Identify which cell holds the provided text, then report its (x, y) central coordinate. 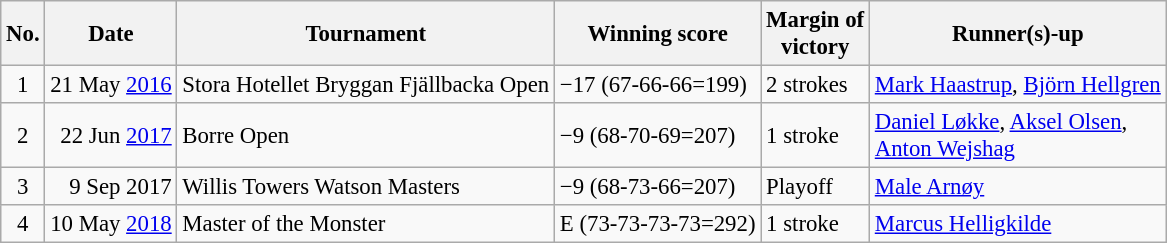
4 (23, 224)
E (73-73-73-73=292) (658, 224)
Tournament (366, 34)
No. (23, 34)
Borre Open (366, 136)
2 (23, 136)
Mark Haastrup, Björn Hellgren (1018, 85)
Date (111, 34)
Daniel Løkke, Aksel Olsen, Anton Wejshag (1018, 136)
−9 (68-73-66=207) (658, 187)
−17 (67-66-66=199) (658, 85)
22 Jun 2017 (111, 136)
Marcus Helligkilde (1018, 224)
2 strokes (816, 85)
Winning score (658, 34)
Stora Hotellet Bryggan Fjällbacka Open (366, 85)
Willis Towers Watson Masters (366, 187)
21 May 2016 (111, 85)
Margin ofvictory (816, 34)
Runner(s)-up (1018, 34)
3 (23, 187)
Playoff (816, 187)
9 Sep 2017 (111, 187)
Master of the Monster (366, 224)
−9 (68-70-69=207) (658, 136)
Male Arnøy (1018, 187)
10 May 2018 (111, 224)
1 (23, 85)
